Identify which cell holds the provided text, then report its (X, Y) central coordinate. 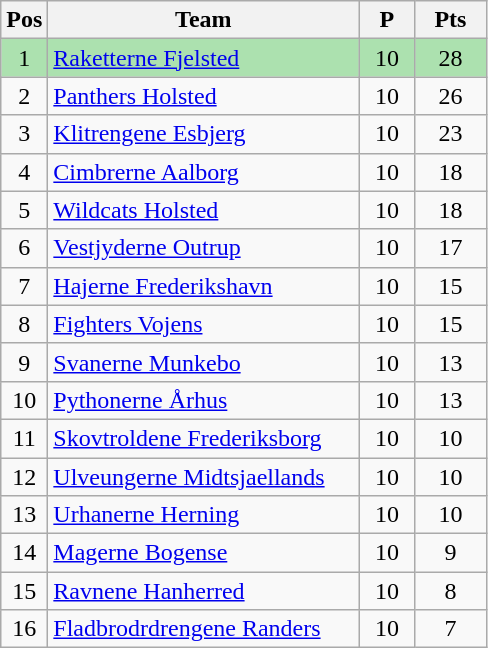
28 (450, 58)
Svanerne Munkebo (204, 362)
12 (24, 477)
6 (24, 248)
Urhanerne Herning (204, 515)
Ravnene Hanherred (204, 591)
17 (450, 248)
Team (204, 20)
Fladbrodrdrengene Randers (204, 629)
P (387, 20)
23 (450, 134)
Fighters Vojens (204, 324)
Cimbrerne Aalborg (204, 172)
Wildcats Holsted (204, 210)
Pos (24, 20)
Pts (450, 20)
Ulveungerne Midtsjaellands (204, 477)
Hajerne Frederikshavn (204, 286)
Vestjyderne Outrup (204, 248)
2 (24, 96)
Skovtroldene Frederiksborg (204, 438)
Magerne Bogense (204, 553)
Raketterne Fjelsted (204, 58)
Pythonerne Århus (204, 400)
Panthers Holsted (204, 96)
11 (24, 438)
5 (24, 210)
26 (450, 96)
14 (24, 553)
1 (24, 58)
3 (24, 134)
4 (24, 172)
16 (24, 629)
Klitrengene Esbjerg (204, 134)
